Identify which cell holds the provided text, then report its [X, Y] central coordinate. 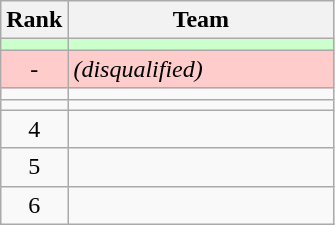
4 [34, 129]
(disqualified) [201, 69]
Rank [34, 20]
- [34, 69]
5 [34, 167]
6 [34, 205]
Team [201, 20]
